From the cell containing the given text, extract its center point as [X, Y] coordinate. 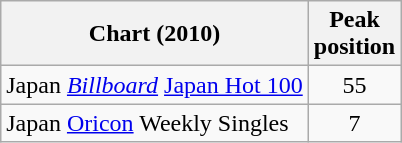
Chart (2010) [155, 34]
55 [354, 85]
7 [354, 123]
Japan Oricon Weekly Singles [155, 123]
Japan Billboard Japan Hot 100 [155, 85]
Peakposition [354, 34]
